Return [X, Y] of the center of cell containing provided text 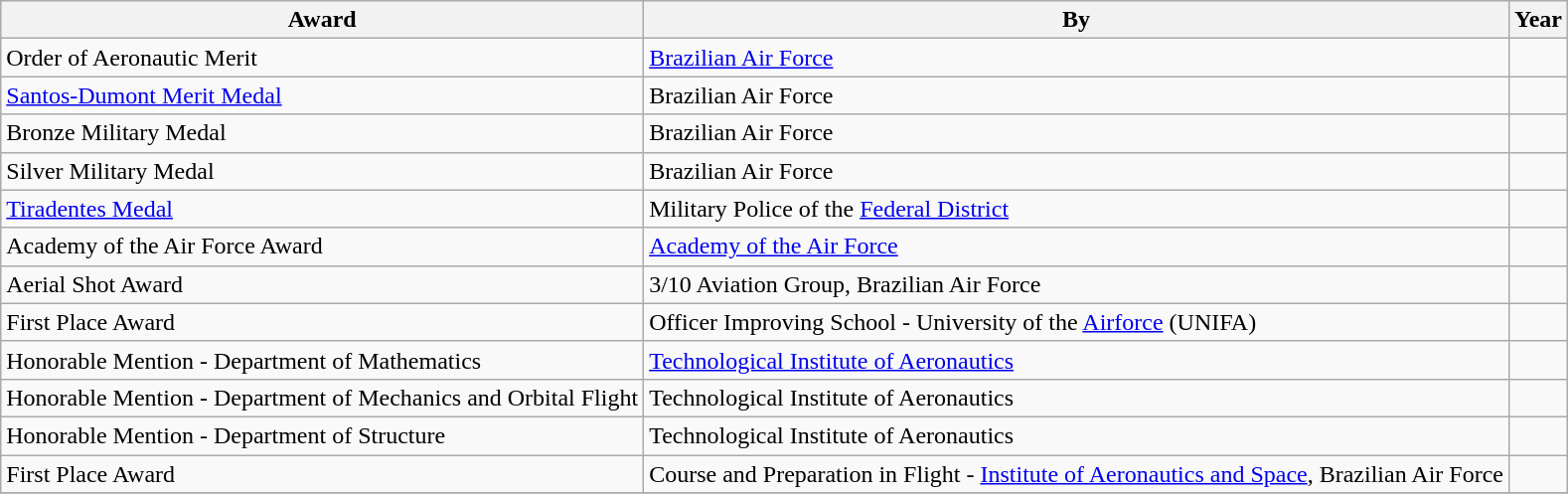
Aerial Shot Award [322, 284]
By [1077, 20]
Honorable Mention - Department of Structure [322, 435]
Order of Aeronautic Merit [322, 58]
Academy of the Air Force Award [322, 247]
Honorable Mention - Department of Mathematics [322, 360]
Tiradentes Medal [322, 209]
Bronze Military Medal [322, 133]
Course and Preparation in Flight - Institute of Aeronautics and Space, Brazilian Air Force [1077, 474]
Officer Improving School - University of the Airforce (UNIFA) [1077, 322]
Honorable Mention - Department of Mechanics and Orbital Flight [322, 398]
Santos-Dumont Merit Medal [322, 95]
Year [1538, 20]
Military Police of the Federal District [1077, 209]
Award [322, 20]
3/10 Aviation Group, Brazilian Air Force [1077, 284]
Academy of the Air Force [1077, 247]
Silver Military Medal [322, 171]
